Return the (x, y) coordinate for the center point of the cell that contains the specified text.  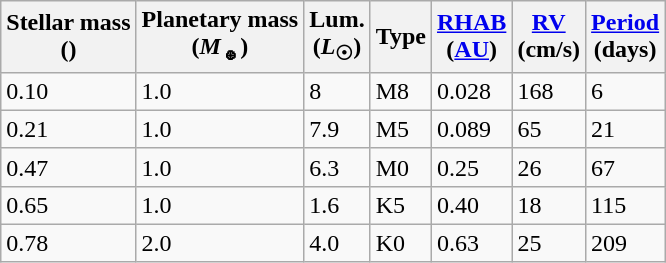
21 (626, 129)
0.78 (68, 243)
0.65 (68, 205)
6 (626, 91)
Planetary mass(M🜨) (220, 36)
Period(days) (626, 36)
25 (549, 243)
26 (549, 167)
0.10 (68, 91)
Type (400, 36)
168 (549, 91)
0.089 (471, 129)
0.40 (471, 205)
RHAB(AU) (471, 36)
8 (337, 91)
0.21 (68, 129)
K0 (400, 243)
RV(cm/s) (549, 36)
0.63 (471, 243)
M0 (400, 167)
6.3 (337, 167)
0.47 (68, 167)
2.0 (220, 243)
67 (626, 167)
0.028 (471, 91)
7.9 (337, 129)
Lum.(L☉) (337, 36)
Stellar mass() (68, 36)
4.0 (337, 243)
K5 (400, 205)
1.6 (337, 205)
115 (626, 205)
65 (549, 129)
M8 (400, 91)
0.25 (471, 167)
209 (626, 243)
M5 (400, 129)
18 (549, 205)
